Determine the [x, y] coordinate at the center of the cell enclosing the given text.  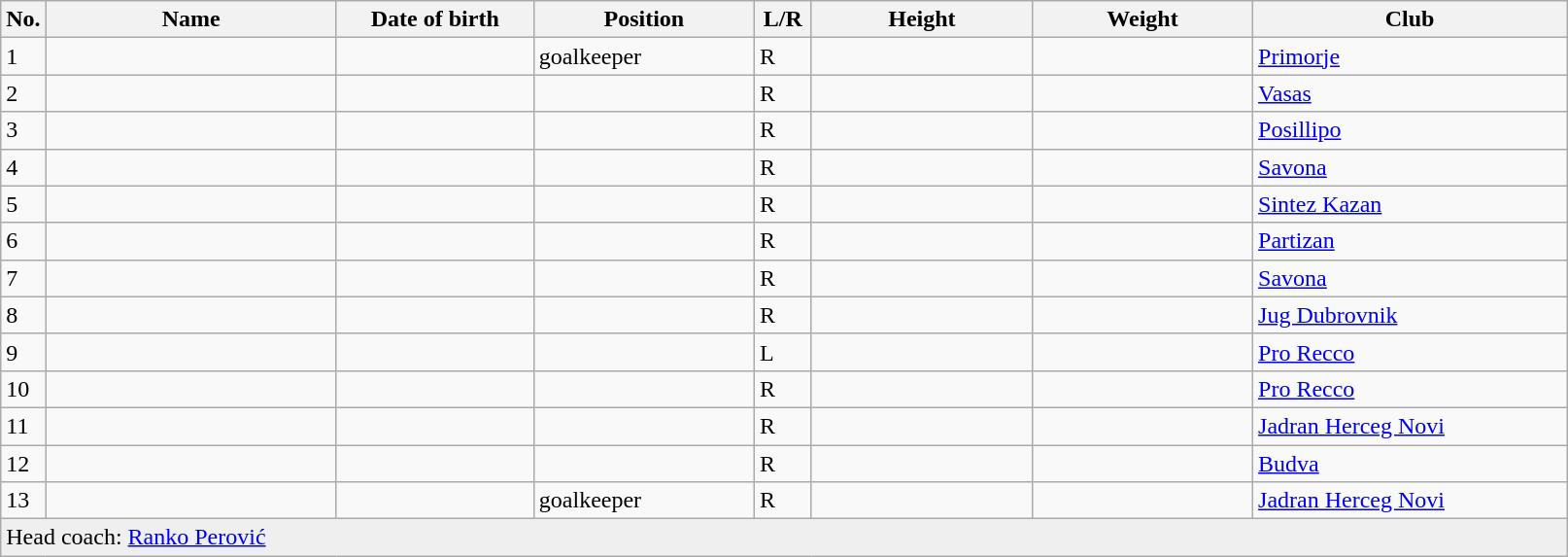
4 [23, 167]
Partizan [1411, 241]
Posillipo [1411, 130]
L [783, 352]
Primorje [1411, 56]
2 [23, 93]
No. [23, 19]
Head coach: Ranko Perović [784, 538]
12 [23, 464]
8 [23, 315]
1 [23, 56]
Club [1411, 19]
3 [23, 130]
13 [23, 501]
11 [23, 426]
L/R [783, 19]
Jug Dubrovnik [1411, 315]
Date of birth [435, 19]
5 [23, 204]
9 [23, 352]
Height [921, 19]
Budva [1411, 464]
Weight [1142, 19]
6 [23, 241]
Name [190, 19]
10 [23, 389]
Vasas [1411, 93]
7 [23, 278]
Sintez Kazan [1411, 204]
Position [643, 19]
